Identify which cell holds the provided text, then report its [x, y] central coordinate. 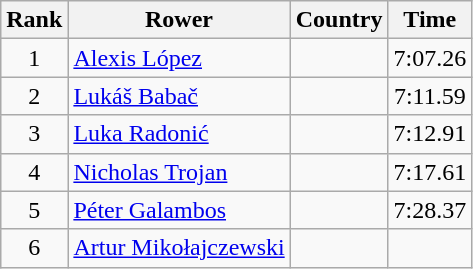
Country [339, 20]
2 [34, 96]
7:28.37 [430, 210]
Luka Radonić [179, 134]
1 [34, 58]
7:11.59 [430, 96]
Artur Mikołajczewski [179, 248]
6 [34, 248]
Alexis López [179, 58]
Péter Galambos [179, 210]
4 [34, 172]
Nicholas Trojan [179, 172]
7:12.91 [430, 134]
7:07.26 [430, 58]
Lukáš Babač [179, 96]
5 [34, 210]
7:17.61 [430, 172]
Rower [179, 20]
3 [34, 134]
Time [430, 20]
Rank [34, 20]
